For the text-containing cell, return its midpoint in [X, Y] coordinate format. 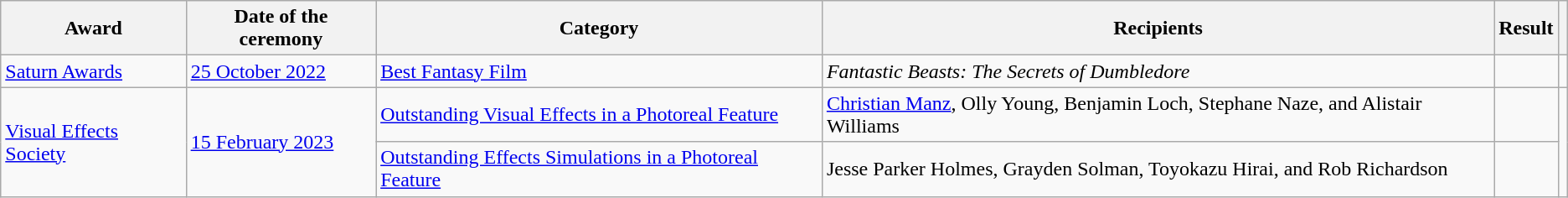
Saturn Awards [94, 71]
Outstanding Visual Effects in a Photoreal Feature [600, 114]
25 October 2022 [281, 71]
Category [600, 29]
Jesse Parker Holmes, Grayden Solman, Toyokazu Hirai, and Rob Richardson [1158, 169]
Best Fantasy Film [600, 71]
Recipients [1158, 29]
Christian Manz, Olly Young, Benjamin Loch, Stephane Naze, and Alistair Williams [1158, 114]
Result [1526, 29]
Outstanding Effects Simulations in a Photoreal Feature [600, 169]
Fantastic Beasts: The Secrets of Dumbledore [1158, 71]
Date of the ceremony [281, 29]
Visual Effects Society [94, 142]
15 February 2023 [281, 142]
Award [94, 29]
